Detect which cell encompasses the target text, then output its [X, Y] center coordinate. 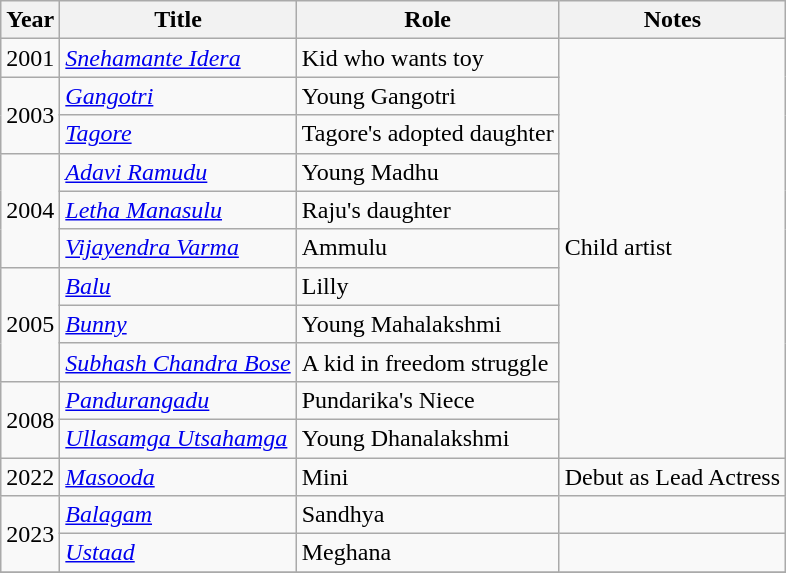
Young Dhanalakshmi [428, 438]
Role [428, 20]
Notes [672, 20]
Balu [178, 286]
Tagore [178, 134]
Adavi Ramudu [178, 172]
Subhash Chandra Bose [178, 362]
Snehamante Idera [178, 58]
Kid who wants toy [428, 58]
Ustaad [178, 553]
Bunny [178, 324]
2005 [30, 324]
Ammulu [428, 248]
Year [30, 20]
Pandurangadu [178, 400]
Mini [428, 477]
2022 [30, 477]
2008 [30, 419]
Raju's daughter [428, 210]
2023 [30, 534]
Vijayendra Varma [178, 248]
2001 [30, 58]
2004 [30, 210]
Balagam [178, 515]
Tagore's adopted daughter [428, 134]
Masooda [178, 477]
Young Madhu [428, 172]
Pundarika's Niece [428, 400]
Letha Manasulu [178, 210]
Ullasamga Utsahamga [178, 438]
Meghana [428, 553]
Gangotri [178, 96]
Title [178, 20]
2003 [30, 115]
Young Mahalakshmi [428, 324]
Debut as Lead Actress [672, 477]
Young Gangotri [428, 96]
Lilly [428, 286]
Child artist [672, 248]
A kid in freedom struggle [428, 362]
Sandhya [428, 515]
